Return [X, Y] of the center of cell containing provided text 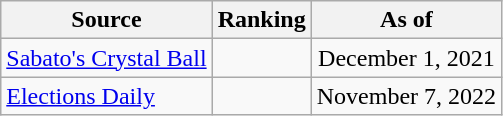
December 1, 2021 [406, 58]
Elections Daily [106, 96]
Source [106, 20]
Sabato's Crystal Ball [106, 58]
November 7, 2022 [406, 96]
Ranking [262, 20]
As of [406, 20]
